Detect which cell encompasses the target text, then output its (X, Y) center coordinate. 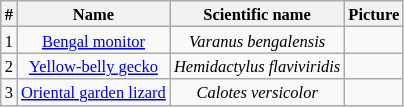
Scientific name (257, 14)
Calotes versicolor (257, 92)
3 (9, 92)
Oriental garden lizard (94, 92)
2 (9, 66)
Name (94, 14)
Varanus bengalensis (257, 40)
Picture (374, 14)
Bengal monitor (94, 40)
# (9, 14)
1 (9, 40)
Hemidactylus flaviviridis (257, 66)
Yellow-belly gecko (94, 66)
